Locate the cell with the specified text and output its (X, Y) center coordinate. 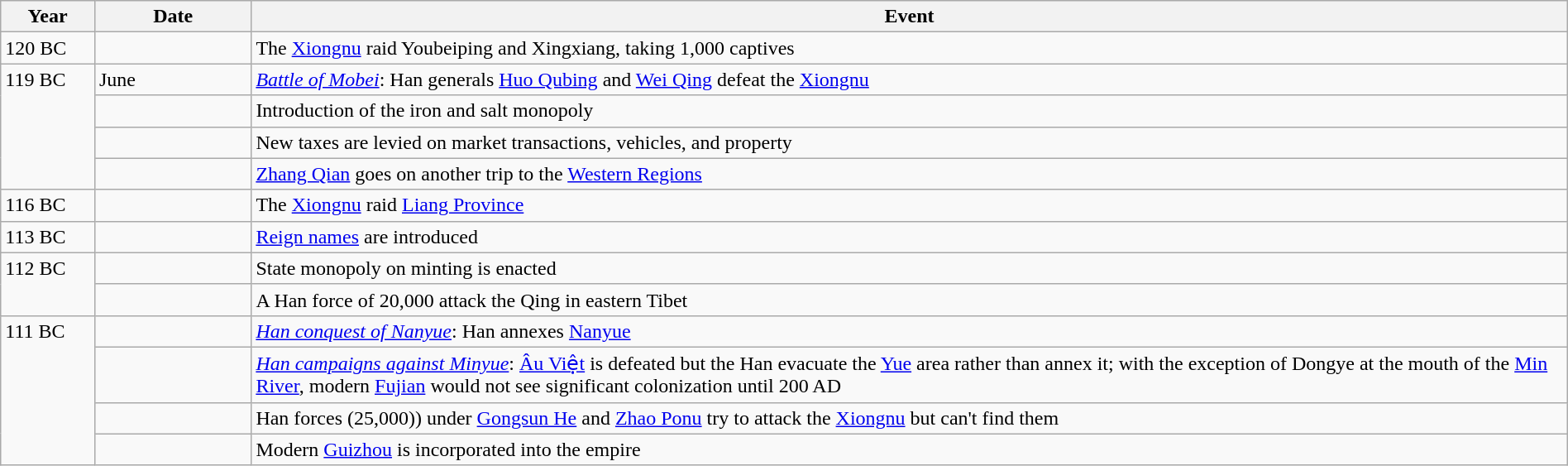
Introduction of the iron and salt monopoly (910, 111)
112 BC (48, 284)
Han conquest of Nanyue: Han annexes Nanyue (910, 331)
113 BC (48, 237)
Modern Guizhou is incorporated into the empire (910, 449)
Han forces (25,000)) under Gongsun He and Zhao Ponu try to attack the Xiongnu but can't find them (910, 418)
Battle of Mobei: Han generals Huo Qubing and Wei Qing defeat the Xiongnu (910, 79)
The Xiongnu raid Liang Province (910, 205)
Reign names are introduced (910, 237)
June (172, 79)
Event (910, 17)
The Xiongnu raid Youbeiping and Xingxiang, taking 1,000 captives (910, 48)
120 BC (48, 48)
119 BC (48, 127)
New taxes are levied on market transactions, vehicles, and property (910, 142)
116 BC (48, 205)
Zhang Qian goes on another trip to the Western Regions (910, 174)
A Han force of 20,000 attack the Qing in eastern Tibet (910, 300)
111 BC (48, 391)
Year (48, 17)
Date (172, 17)
State monopoly on minting is enacted (910, 268)
